Capture the cell that displays the provided text and extract its (X, Y) central coordinate. 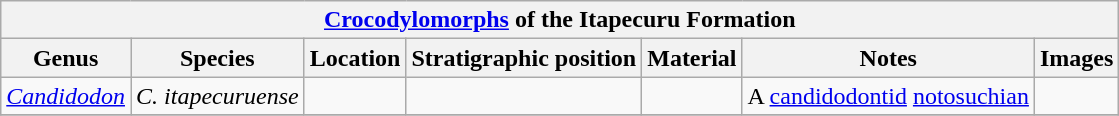
Location (355, 58)
Species (217, 58)
Genus (66, 58)
Crocodylomorphs of the Itapecuru Formation (560, 20)
A candidodontid notosuchian (888, 96)
Material (692, 58)
C. itapecuruense (217, 96)
Images (1076, 58)
Notes (888, 58)
Stratigraphic position (524, 58)
Candidodon (66, 96)
